Determine the [x, y] coordinate at the center of the cell enclosing the given text.  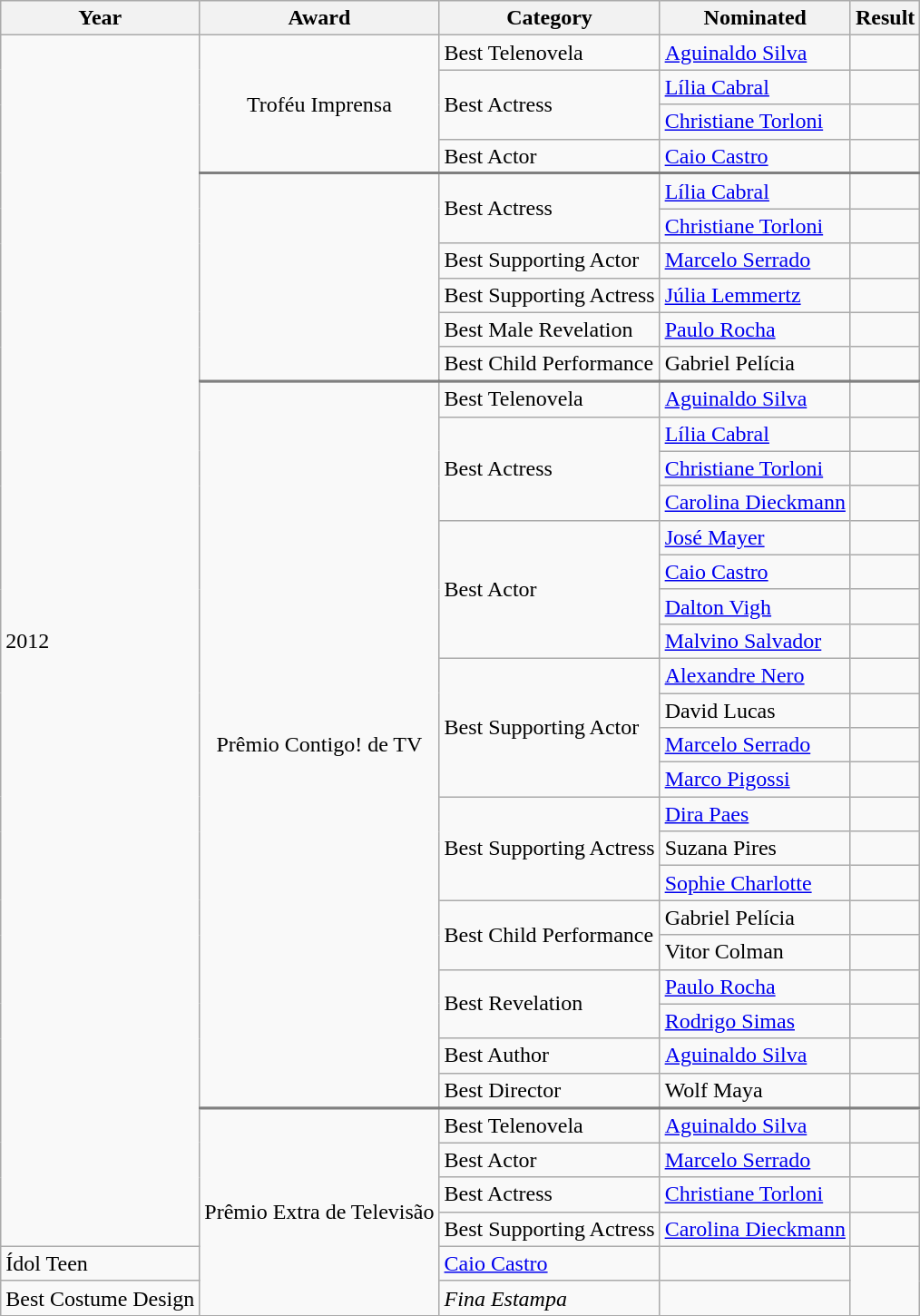
Rodrigo Simas [755, 1021]
2012 [100, 641]
Best Author [550, 1056]
Result [885, 18]
Category [550, 18]
Júlia Lemmertz [755, 295]
Award [319, 18]
Best Director [550, 1090]
Troféu Imprensa [319, 104]
Malvino Salvador [755, 641]
Best Costume Design [100, 1298]
Fina Estampa [550, 1298]
Suzana Pires [755, 849]
José Mayer [755, 537]
Marco Pigossi [755, 780]
Wolf Maya [755, 1090]
Prêmio Extra de Televisão [319, 1211]
Vitor Colman [755, 952]
Ídol Teen [100, 1263]
Prêmio Contigo! de TV [319, 744]
Dira Paes [755, 814]
Nominated [755, 18]
Sophie Charlotte [755, 883]
Best Male Revelation [550, 329]
David Lucas [755, 711]
Alexandre Nero [755, 675]
Year [100, 18]
Dalton Vigh [755, 606]
Best Revelation [550, 1004]
